Locate the cell with the specified text and output its [X, Y] center coordinate. 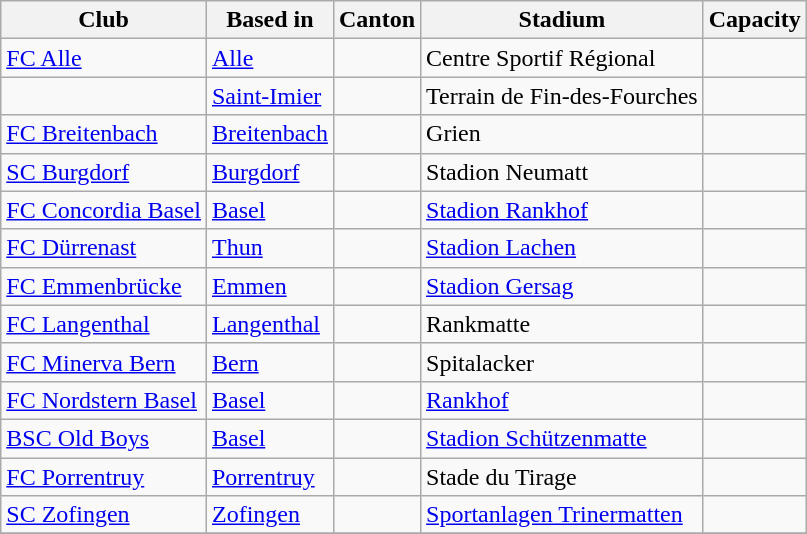
Alle [270, 58]
Centre Sportif Régional [562, 58]
Grien [562, 134]
Thun [270, 248]
Stadion Schützenmatte [562, 438]
Burgdorf [270, 172]
Breitenbach [270, 134]
Rankmatte [562, 324]
Bern [270, 362]
Rankhof [562, 400]
FC Nordstern Basel [104, 400]
Stadion Neumatt [562, 172]
FC Porrentruy [104, 477]
FC Minerva Bern [104, 362]
Porrentruy [270, 477]
Stadion Lachen [562, 248]
FC Breitenbach [104, 134]
Terrain de Fin-des-Fourches [562, 96]
FC Alle [104, 58]
Stade du Tirage [562, 477]
Canton [376, 20]
FC Langenthal [104, 324]
Club [104, 20]
Stadium [562, 20]
Capacity [754, 20]
BSC Old Boys [104, 438]
Stadion Gersag [562, 286]
FC Dürrenast [104, 248]
Saint-Imier [270, 96]
Emmen [270, 286]
Spitalacker [562, 362]
Zofingen [270, 515]
SC Burgdorf [104, 172]
Based in [270, 20]
Stadion Rankhof [562, 210]
SC Zofingen [104, 515]
FC Concordia Basel [104, 210]
FC Emmenbrücke [104, 286]
Sportanlagen Trinermatten [562, 515]
Langenthal [270, 324]
